From the cell containing the given text, extract its center point as [X, Y] coordinate. 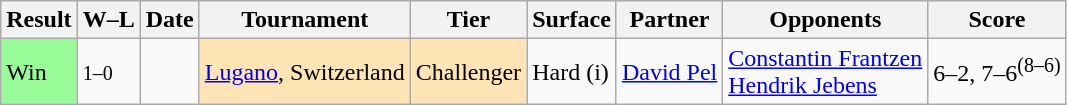
6–2, 7–6(8–6) [997, 72]
David Pel [669, 72]
Opponents [826, 20]
Win [39, 72]
Tier [468, 20]
Hard (i) [572, 72]
Tournament [304, 20]
Date [170, 20]
Constantin Frantzen Hendrik Jebens [826, 72]
Challenger [468, 72]
1–0 [108, 72]
Score [997, 20]
Partner [669, 20]
Lugano, Switzerland [304, 72]
Result [39, 20]
W–L [108, 20]
Surface [572, 20]
